Search for the cell housing the specified text and yield its [X, Y] center coordinate. 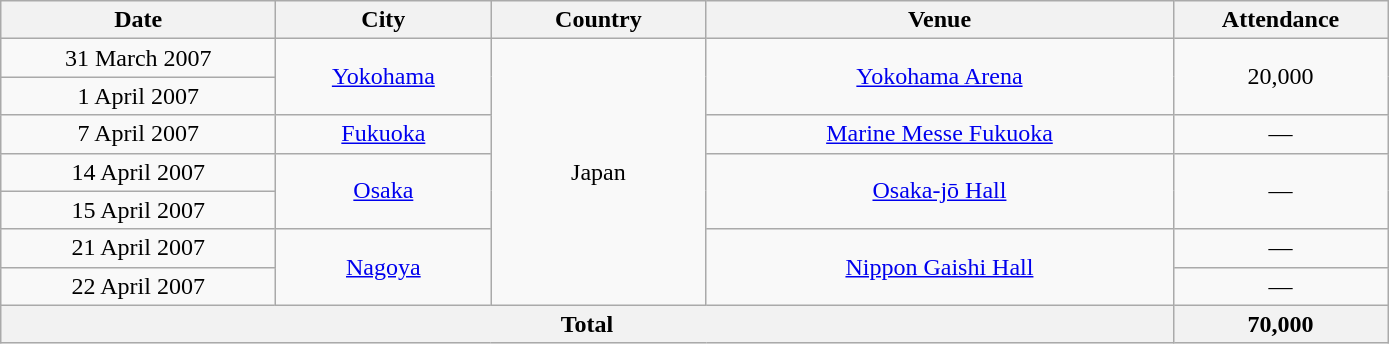
14 April 2007 [138, 172]
1 April 2007 [138, 96]
Fukuoka [384, 134]
Date [138, 20]
Country [598, 20]
Total [587, 324]
Osaka-jō Hall [940, 191]
21 April 2007 [138, 248]
Yokohama Arena [940, 77]
Attendance [1280, 20]
70,000 [1280, 324]
Nippon Gaishi Hall [940, 267]
Venue [940, 20]
Yokohama [384, 77]
20,000 [1280, 77]
31 March 2007 [138, 58]
City [384, 20]
Nagoya [384, 267]
Japan [598, 172]
22 April 2007 [138, 286]
Marine Messe Fukuoka [940, 134]
7 April 2007 [138, 134]
15 April 2007 [138, 210]
Osaka [384, 191]
